Find where the given text appears and provide that cell's center as (x, y) coordinate. 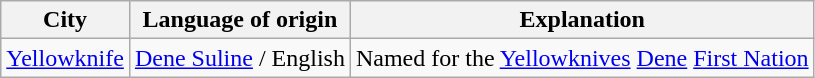
Explanation (582, 20)
Yellowknife (66, 58)
Dene Suline / English (240, 58)
Language of origin (240, 20)
City (66, 20)
Named for the Yellowknives Dene First Nation (582, 58)
